Determine the (X, Y) coordinate at the center of the cell enclosing the given text.  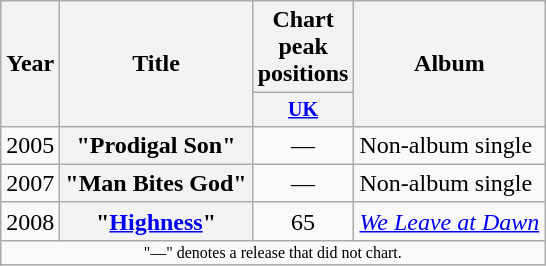
2007 (30, 183)
2005 (30, 145)
Year (30, 64)
Chart peak positions (303, 47)
"—" denotes a release that did not chart. (273, 252)
"Highness" (156, 221)
UK (303, 110)
2008 (30, 221)
We Leave at Dawn (450, 221)
Title (156, 64)
65 (303, 221)
Album (450, 64)
"Prodigal Son" (156, 145)
"Man Bites God" (156, 183)
